Search for the cell housing the specified text and yield its (X, Y) center coordinate. 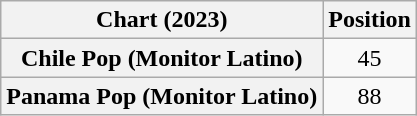
Panama Pop (Monitor Latino) (162, 96)
Chart (2023) (162, 20)
45 (370, 58)
Chile Pop (Monitor Latino) (162, 58)
88 (370, 96)
Position (370, 20)
